Return (x, y) of the center of cell containing provided text 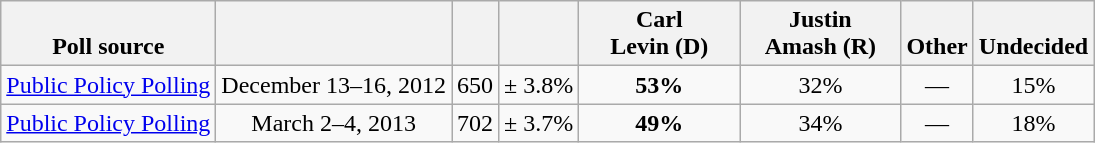
Other (937, 34)
650 (476, 85)
Poll source (108, 34)
53% (660, 85)
JustinAmash (R) (820, 34)
December 13–16, 2012 (334, 85)
Undecided (1033, 34)
± 3.7% (539, 123)
CarlLevin (D) (660, 34)
± 3.8% (539, 85)
18% (1033, 123)
702 (476, 123)
March 2–4, 2013 (334, 123)
15% (1033, 85)
32% (820, 85)
49% (660, 123)
34% (820, 123)
